For the text-containing cell, return its midpoint in (X, Y) coordinate format. 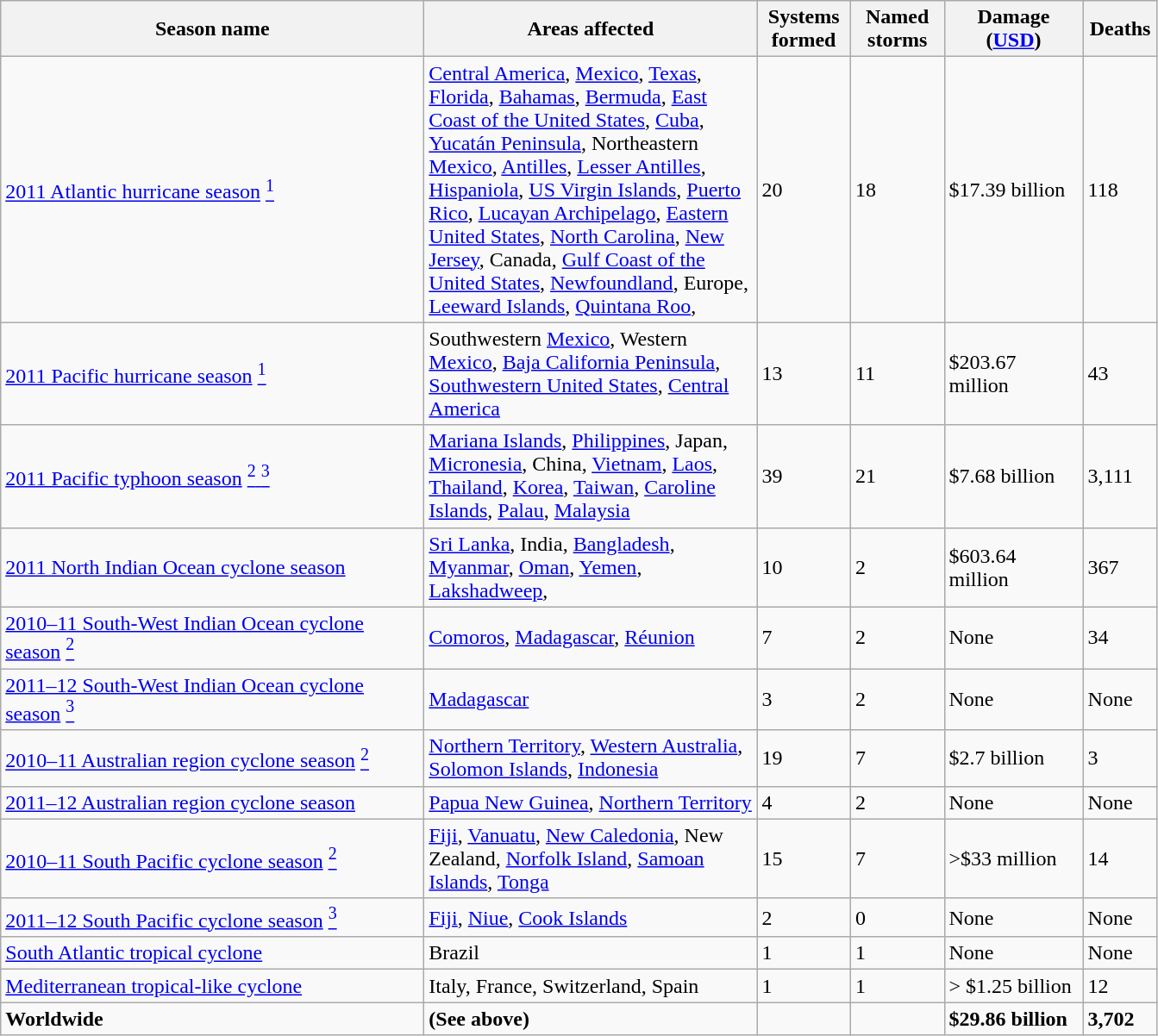
South Atlantic tropical cyclone (212, 953)
Sri Lanka, India, Bangladesh, Myanmar, Oman, Yemen, Lakshadweep, (591, 567)
> $1.25 billion (1014, 986)
Fiji, Vanuatu, New Caledonia, New Zealand, Norfolk Island, Samoan Islands, Tonga (591, 858)
Southwestern Mexico, Western Mexico, Baja California Peninsula, Southwestern United States, Central America (591, 374)
Worldwide (212, 1019)
3,702 (1120, 1019)
(See above) (591, 1019)
10 (804, 567)
$603.64 million (1014, 567)
39 (804, 476)
21 (897, 476)
20 (804, 190)
Northern Territory, Western Australia, Solomon Islands, Indonesia (591, 758)
Italy, France, Switzerland, Spain (591, 986)
Mariana Islands, Philippines, Japan, Micronesia, China, Vietnam, Laos, Thailand, Korea, Taiwan, Caroline Islands, Palau, Malaysia (591, 476)
14 (1120, 858)
2011 North Indian Ocean cyclone season (212, 567)
$2.7 billion (1014, 758)
2011–12 South-West Indian Ocean cyclone season 3 (212, 700)
2011 Atlantic hurricane season 1 (212, 190)
$203.67 million (1014, 374)
2010–11 South-West Indian Ocean cyclone season 2 (212, 638)
4 (804, 802)
Brazil (591, 953)
Areas affected (591, 29)
18 (897, 190)
Named storms (897, 29)
Damage (USD) (1014, 29)
$29.86 billion (1014, 1019)
367 (1120, 567)
34 (1120, 638)
Season name (212, 29)
Systems formed (804, 29)
2010–11 South Pacific cyclone season 2 (212, 858)
Deaths (1120, 29)
$17.39 billion (1014, 190)
43 (1120, 374)
2010–11 Australian region cyclone season 2 (212, 758)
15 (804, 858)
2011–12 Australian region cyclone season (212, 802)
>$33 million (1014, 858)
118 (1120, 190)
2011–12 South Pacific cyclone season 3 (212, 917)
Comoros, Madagascar, Réunion (591, 638)
13 (804, 374)
$7.68 billion (1014, 476)
Fiji, Niue, Cook Islands (591, 917)
3,111 (1120, 476)
19 (804, 758)
Mediterranean tropical-like cyclone (212, 986)
Papua New Guinea, Northern Territory (591, 802)
Madagascar (591, 700)
2011 Pacific hurricane season 1 (212, 374)
2011 Pacific typhoon season 2 3 (212, 476)
0 (897, 917)
11 (897, 374)
12 (1120, 986)
